Return (x, y) of the center of cell containing provided text 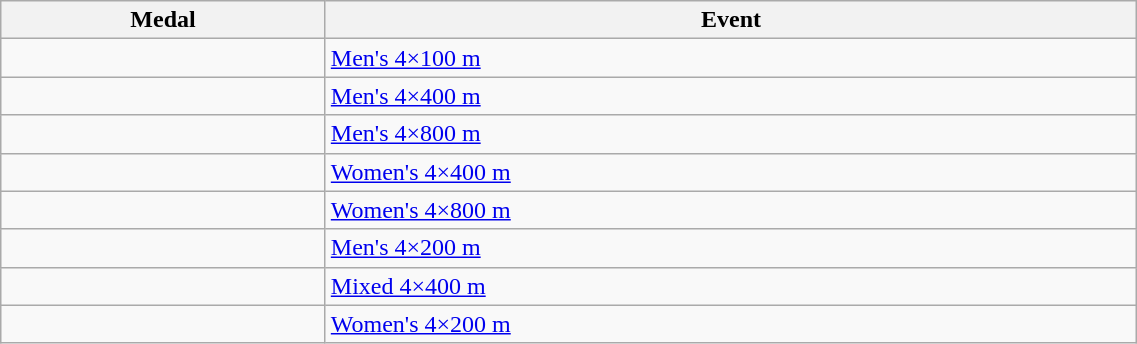
Men's 4×100 m (731, 58)
Men's 4×800 m (731, 134)
Men's 4×200 m (731, 248)
Event (731, 20)
Mixed 4×400 m (731, 286)
Women's 4×800 m (731, 210)
Medal (164, 20)
Women's 4×400 m (731, 172)
Women's 4×200 m (731, 324)
Men's 4×400 m (731, 96)
